Capture the cell that displays the provided text and extract its (x, y) central coordinate. 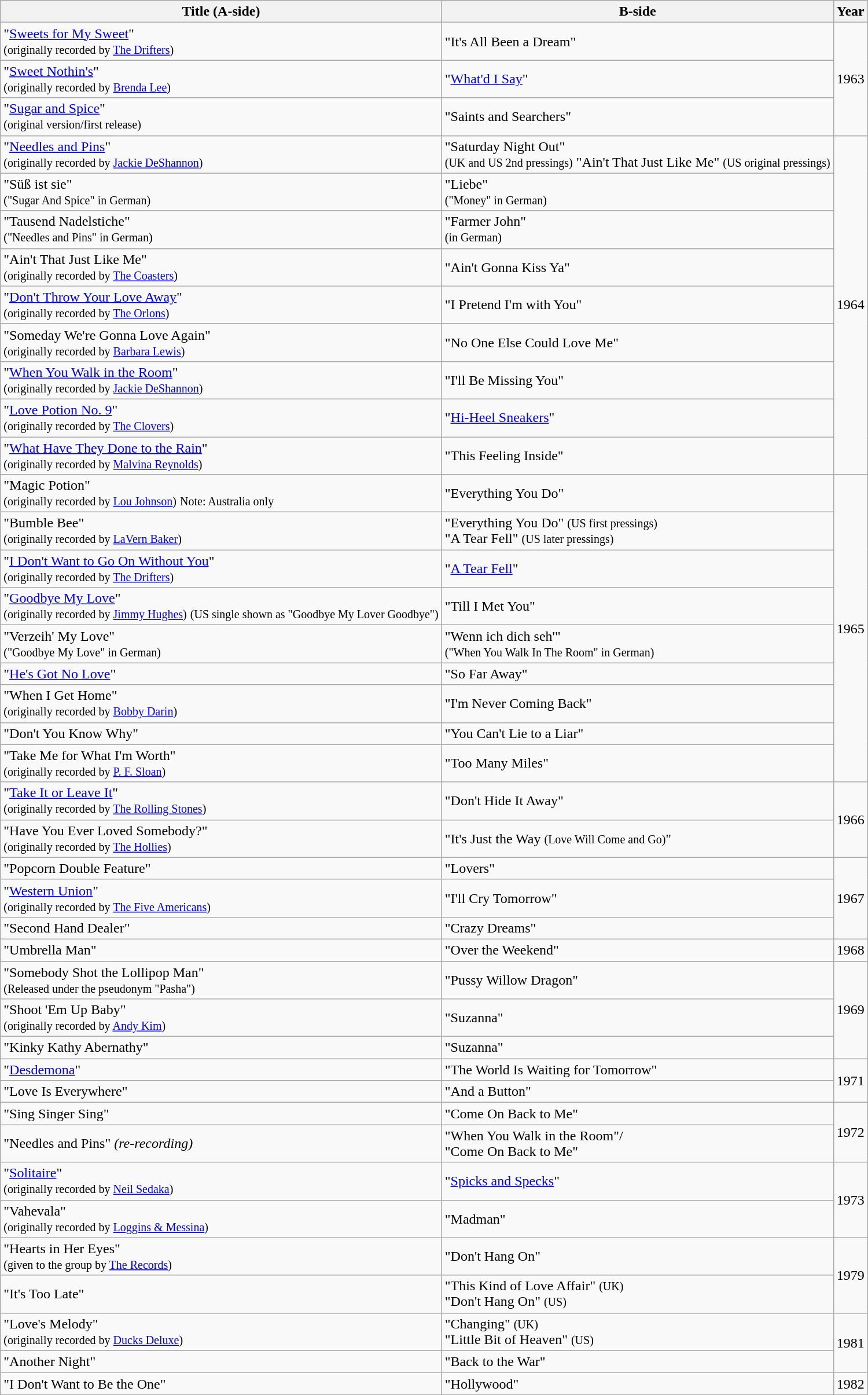
"Liebe"("Money" in German) (638, 192)
"Pussy Willow Dragon" (638, 979)
"Crazy Dreams" (638, 928)
"What'd I Say" (638, 79)
"I Pretend I'm with You" (638, 304)
"Back to the War" (638, 1361)
"Love Potion No. 9"(originally recorded by The Clovers) (221, 418)
"Don't Hide It Away" (638, 801)
1979 (851, 1275)
1969 (851, 1009)
"No One Else Could Love Me" (638, 343)
B-side (638, 12)
"Desdemona" (221, 1070)
"Sweet Nothin's"(originally recorded by Brenda Lee) (221, 79)
"Western Union"(originally recorded by The Five Americans) (221, 898)
"I Don't Want to Go On Without You"(originally recorded by The Drifters) (221, 568)
"Someday We're Gonna Love Again"(originally recorded by Barbara Lewis) (221, 343)
"It's Just the Way (Love Will Come and Go)" (638, 838)
"When I Get Home"(originally recorded by Bobby Darin) (221, 704)
"Spicks and Specks" (638, 1181)
"Over the Weekend" (638, 950)
"Everything You Do" (638, 493)
"Hearts in Her Eyes"(given to the group by The Records) (221, 1256)
"What Have They Done to the Rain"(originally recorded by Malvina Reynolds) (221, 455)
"Magic Potion"(originally recorded by Lou Johnson) Note: Australia only (221, 493)
"Till I Met You" (638, 607)
"You Can't Lie to a Liar" (638, 733)
"Second Hand Dealer" (221, 928)
"Popcorn Double Feature" (221, 868)
"Sugar and Spice"(original version/first release) (221, 117)
"Needles and Pins" (re-recording) (221, 1144)
"When You Walk in the Room"(originally recorded by Jackie DeShannon) (221, 380)
"I'm Never Coming Back" (638, 704)
"Have You Ever Loved Somebody?"(originally recorded by The Hollies) (221, 838)
"Take It or Leave It"(originally recorded by The Rolling Stones) (221, 801)
"Somebody Shot the Lollipop Man"(Released under the pseudonym "Pasha") (221, 979)
"Don't Hang On" (638, 1256)
"Hollywood" (638, 1383)
1966 (851, 820)
"Don't You Know Why" (221, 733)
"This Feeling Inside" (638, 455)
"Vahevala"(originally recorded by Loggins & Messina) (221, 1219)
"A Tear Fell" (638, 568)
"Needles and Pins"(originally recorded by Jackie DeShannon) (221, 154)
"It's All Been a Dream" (638, 42)
"It's Too Late" (221, 1294)
1981 (851, 1343)
"Solitaire"(originally recorded by Neil Sedaka) (221, 1181)
1964 (851, 305)
"He's Got No Love" (221, 674)
"Sweets for My Sweet"(originally recorded by The Drifters) (221, 42)
1968 (851, 950)
"Umbrella Man" (221, 950)
"Bumble Bee"(originally recorded by LaVern Baker) (221, 531)
"Kinky Kathy Abernathy" (221, 1048)
1963 (851, 79)
"Saturday Night Out"(UK and US 2nd pressings) "Ain't That Just Like Me" (US original pressings) (638, 154)
"This Kind of Love Affair" (UK)"Don't Hang On" (US) (638, 1294)
"Another Night" (221, 1361)
"Verzeih' My Love"("Goodbye My Love" in German) (221, 644)
"Too Many Miles" (638, 763)
"Everything You Do" (US first pressings)"A Tear Fell" (US later pressings) (638, 531)
"Tausend Nadelstiche"("Needles and Pins" in German) (221, 229)
"Madman" (638, 1219)
"Changing" (UK)"Little Bit of Heaven" (US) (638, 1331)
"I'll Cry Tomorrow" (638, 898)
"Ain't That Just Like Me"(originally recorded by The Coasters) (221, 267)
"Shoot 'Em Up Baby"(originally recorded by Andy Kim) (221, 1018)
"When You Walk in the Room"/"Come On Back to Me" (638, 1144)
"Saints and Searchers" (638, 117)
"Wenn ich dich seh'"("When You Walk In The Room" in German) (638, 644)
Title (A-side) (221, 12)
1973 (851, 1200)
"Süß ist sie"("Sugar And Spice" in German) (221, 192)
"Don't Throw Your Love Away"(originally recorded by The Orlons) (221, 304)
"So Far Away" (638, 674)
"Love Is Everywhere" (221, 1092)
"The World Is Waiting for Tomorrow" (638, 1070)
"Sing Singer Sing" (221, 1114)
"Lovers" (638, 868)
"Ain't Gonna Kiss Ya" (638, 267)
"And a Button" (638, 1092)
"Hi-Heel Sneakers" (638, 418)
1972 (851, 1132)
1967 (851, 898)
1982 (851, 1383)
1971 (851, 1081)
"Come On Back to Me" (638, 1114)
"Take Me for What I'm Worth"(originally recorded by P. F. Sloan) (221, 763)
"Farmer John"(in German) (638, 229)
"Goodbye My Love"(originally recorded by Jimmy Hughes) (US single shown as "Goodbye My Lover Goodbye") (221, 607)
"I'll Be Missing You" (638, 380)
"I Don't Want to Be the One" (221, 1383)
"Love's Melody"(originally recorded by Ducks Deluxe) (221, 1331)
Year (851, 12)
1965 (851, 629)
